Identify which cell holds the provided text, then report its (x, y) central coordinate. 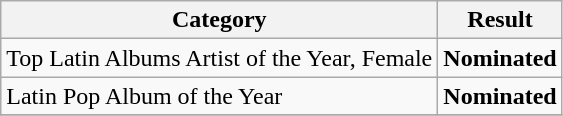
Category (220, 20)
Top Latin Albums Artist of the Year, Female (220, 58)
Latin Pop Album of the Year (220, 96)
Result (500, 20)
